Capture the cell that displays the provided text and extract its (x, y) central coordinate. 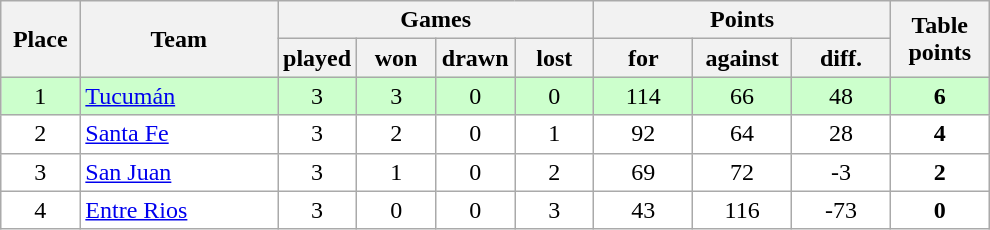
Points (742, 20)
Entre Rios (179, 210)
diff. (842, 58)
against (742, 58)
48 (842, 96)
92 (644, 134)
28 (842, 134)
-3 (842, 172)
-73 (842, 210)
Tablepoints (940, 39)
San Juan (179, 172)
Team (179, 39)
116 (742, 210)
played (318, 58)
43 (644, 210)
Games (436, 20)
72 (742, 172)
64 (742, 134)
Place (40, 39)
114 (644, 96)
66 (742, 96)
6 (940, 96)
lost (554, 58)
drawn (476, 58)
Santa Fe (179, 134)
69 (644, 172)
for (644, 58)
won (396, 58)
Tucumán (179, 96)
